Capture the cell that displays the provided text and extract its (X, Y) central coordinate. 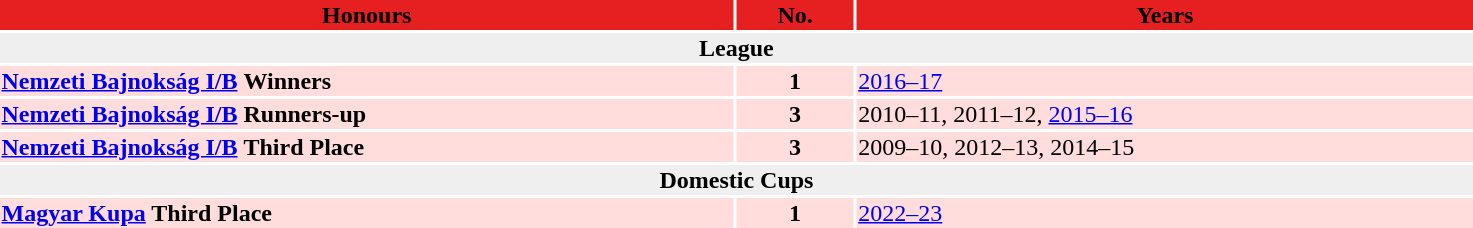
2022–23 (1165, 213)
Magyar Kupa Third Place (366, 213)
2009–10, 2012–13, 2014–15 (1165, 147)
Nemzeti Bajnokság I/B Runners-up (366, 114)
2010–11, 2011–12, 2015–16 (1165, 114)
Years (1165, 15)
2016–17 (1165, 81)
Nemzeti Bajnokság I/B Third Place (366, 147)
No. (794, 15)
League (736, 48)
Honours (366, 15)
Nemzeti Bajnokság I/B Winners (366, 81)
Domestic Cups (736, 180)
